Search for the cell housing the specified text and yield its (X, Y) center coordinate. 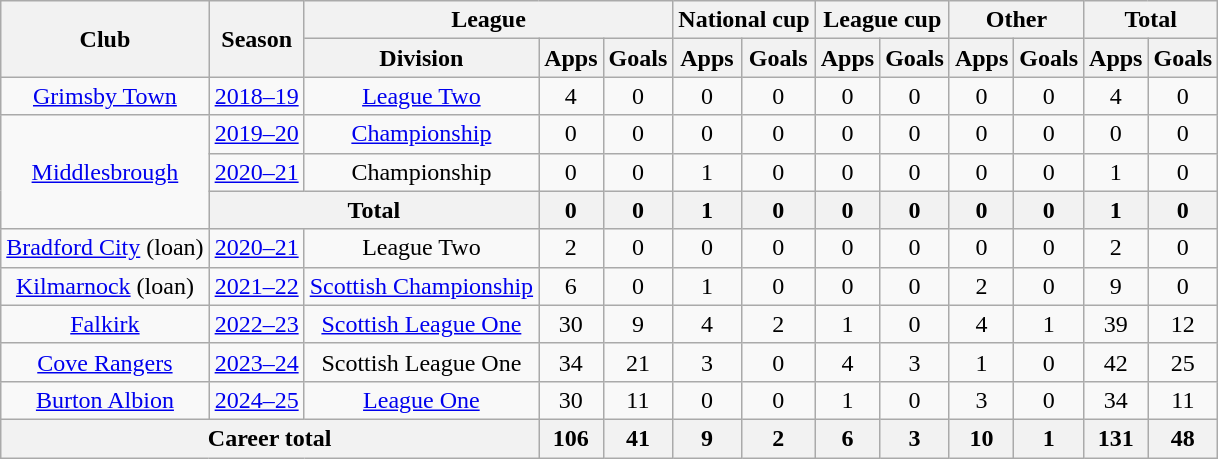
Bradford City (loan) (105, 248)
48 (1183, 438)
10 (981, 438)
2019–20 (256, 134)
42 (1116, 362)
41 (638, 438)
Club (105, 39)
2018–19 (256, 96)
Cove Rangers (105, 362)
2022–23 (256, 324)
12 (1183, 324)
Season (256, 39)
League One (421, 400)
2024–25 (256, 400)
League (488, 20)
Grimsby Town (105, 96)
Scottish Championship (421, 286)
League cup (882, 20)
Kilmarnock (loan) (105, 286)
25 (1183, 362)
Falkirk (105, 324)
Career total (270, 438)
131 (1116, 438)
Middlesbrough (105, 172)
Other (1016, 20)
106 (571, 438)
Burton Albion (105, 400)
39 (1116, 324)
2021–22 (256, 286)
National cup (744, 20)
Division (421, 58)
21 (638, 362)
2023–24 (256, 362)
